Provide the [x, y] coordinate of the cell's center where the given text is located.  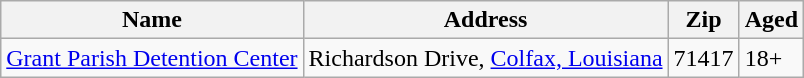
Zip [704, 20]
Grant Parish Detention Center [152, 58]
18+ [771, 58]
Name [152, 20]
Richardson Drive, Colfax, Louisiana [486, 58]
Address [486, 20]
71417 [704, 58]
Aged [771, 20]
